Search for the cell housing the specified text and yield its (X, Y) center coordinate. 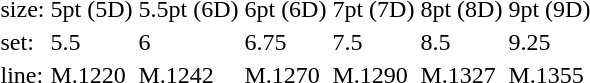
8.5 (462, 42)
7.5 (374, 42)
5.5 (92, 42)
6.75 (286, 42)
6 (188, 42)
